For the text-containing cell, return its midpoint in [X, Y] coordinate format. 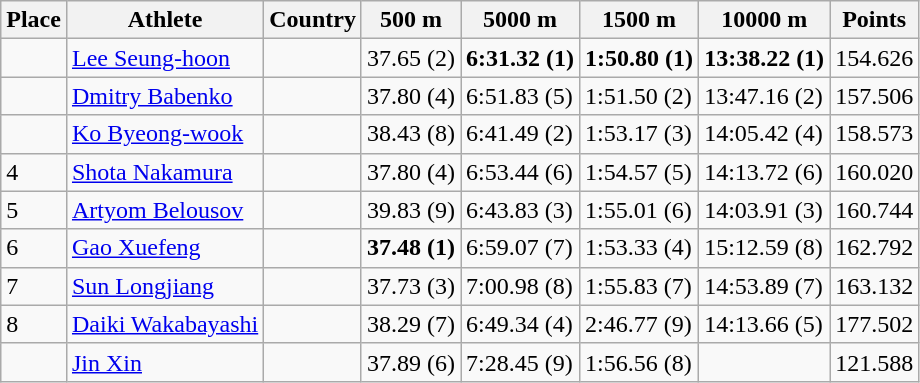
7 [34, 286]
6:31.32 (1) [520, 58]
8 [34, 324]
1:54.57 (5) [640, 172]
Daiki Wakabayashi [164, 324]
Lee Seung-hoon [164, 58]
6:59.07 (7) [520, 248]
162.792 [874, 248]
6:41.49 (2) [520, 134]
14:03.91 (3) [764, 210]
160.744 [874, 210]
163.132 [874, 286]
13:47.16 (2) [764, 96]
160.020 [874, 172]
Athlete [164, 20]
1:55.01 (6) [640, 210]
7:28.45 (9) [520, 362]
5 [34, 210]
177.502 [874, 324]
Points [874, 20]
13:38.22 (1) [764, 58]
14:53.89 (7) [764, 286]
1:56.56 (8) [640, 362]
Shota Nakamura [164, 172]
Gao Xuefeng [164, 248]
6:51.83 (5) [520, 96]
14:13.72 (6) [764, 172]
14:13.66 (5) [764, 324]
500 m [410, 20]
1:51.50 (2) [640, 96]
Place [34, 20]
4 [34, 172]
157.506 [874, 96]
154.626 [874, 58]
Dmitry Babenko [164, 96]
38.29 (7) [410, 324]
1500 m [640, 20]
37.48 (1) [410, 248]
7:00.98 (8) [520, 286]
6:43.83 (3) [520, 210]
Jin Xin [164, 362]
Sun Longjiang [164, 286]
6 [34, 248]
2:46.77 (9) [640, 324]
Country [313, 20]
158.573 [874, 134]
1:50.80 (1) [640, 58]
1:55.83 (7) [640, 286]
5000 m [520, 20]
37.65 (2) [410, 58]
10000 m [764, 20]
38.43 (8) [410, 134]
37.73 (3) [410, 286]
Artyom Belousov [164, 210]
6:53.44 (6) [520, 172]
14:05.42 (4) [764, 134]
121.588 [874, 362]
6:49.34 (4) [520, 324]
1:53.17 (3) [640, 134]
39.83 (9) [410, 210]
1:53.33 (4) [640, 248]
37.89 (6) [410, 362]
Ko Byeong-wook [164, 134]
15:12.59 (8) [764, 248]
